Identify which cell holds the provided text, then report its [X, Y] central coordinate. 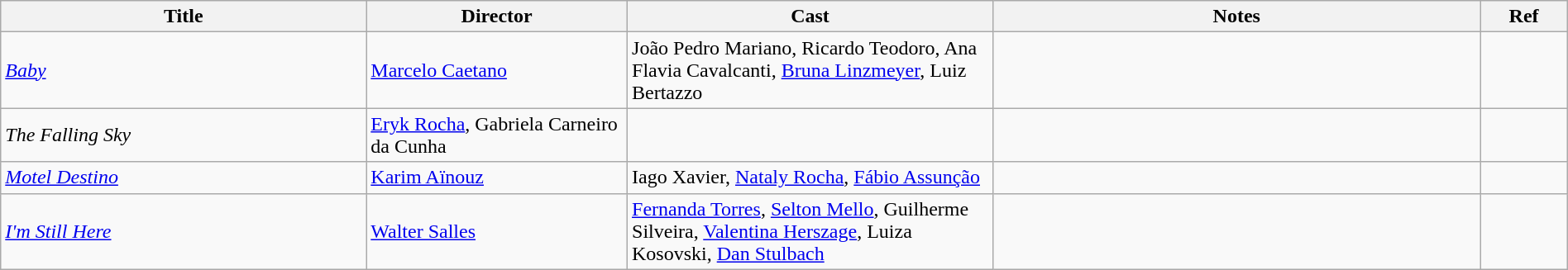
Marcelo Caetano [497, 70]
Motel Destino [184, 178]
João Pedro Mariano, Ricardo Teodoro, Ana Flavia Cavalcanti, Bruna Linzmeyer, Luiz Bertazzo [810, 70]
Fernanda Torres, Selton Mello, Guilherme Silveira, Valentina Herszage, Luiza Kosovski, Dan Stulbach [810, 231]
The Falling Sky [184, 135]
Notes [1237, 17]
Cast [810, 17]
Karim Aïnouz [497, 178]
Ref [1523, 17]
Baby [184, 70]
I'm Still Here [184, 231]
Director [497, 17]
Title [184, 17]
Iago Xavier, Nataly Rocha, Fábio Assunção [810, 178]
Eryk Rocha, Gabriela Carneiro da Cunha [497, 135]
Walter Salles [497, 231]
